Extract the [X, Y] coordinate from the center of the cell holding the provided text.  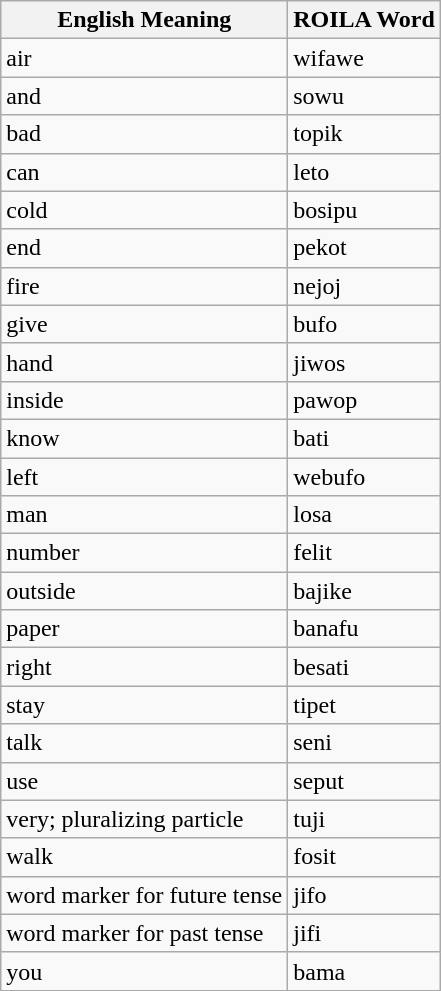
fosit [364, 857]
stay [144, 705]
walk [144, 857]
tipet [364, 705]
jifo [364, 895]
ROILA Word [364, 20]
leto [364, 172]
number [144, 553]
left [144, 477]
bati [364, 438]
word marker for past tense [144, 933]
man [144, 515]
hand [144, 362]
inside [144, 400]
banafu [364, 629]
talk [144, 743]
topik [364, 134]
besati [364, 667]
English Meaning [144, 20]
and [144, 96]
bajike [364, 591]
end [144, 248]
outside [144, 591]
pekot [364, 248]
very; pluralizing particle [144, 819]
fire [144, 286]
seput [364, 781]
sowu [364, 96]
know [144, 438]
cold [144, 210]
can [144, 172]
felit [364, 553]
nejoj [364, 286]
word marker for future tense [144, 895]
use [144, 781]
jifi [364, 933]
wifawe [364, 58]
you [144, 971]
paper [144, 629]
tuji [364, 819]
jiwos [364, 362]
seni [364, 743]
bufo [364, 324]
give [144, 324]
webufo [364, 477]
bad [144, 134]
bama [364, 971]
bosipu [364, 210]
right [144, 667]
air [144, 58]
losa [364, 515]
pawop [364, 400]
